Output the [X, Y] coordinate of the center of the cell containing the given text.  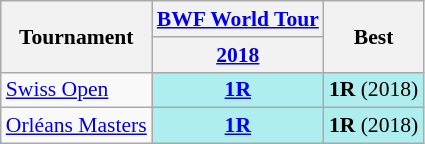
2018 [238, 55]
Tournament [76, 36]
Orléans Masters [76, 126]
BWF World Tour [238, 19]
Best [374, 36]
Swiss Open [76, 90]
